Capture the cell that displays the provided text and extract its [X, Y] central coordinate. 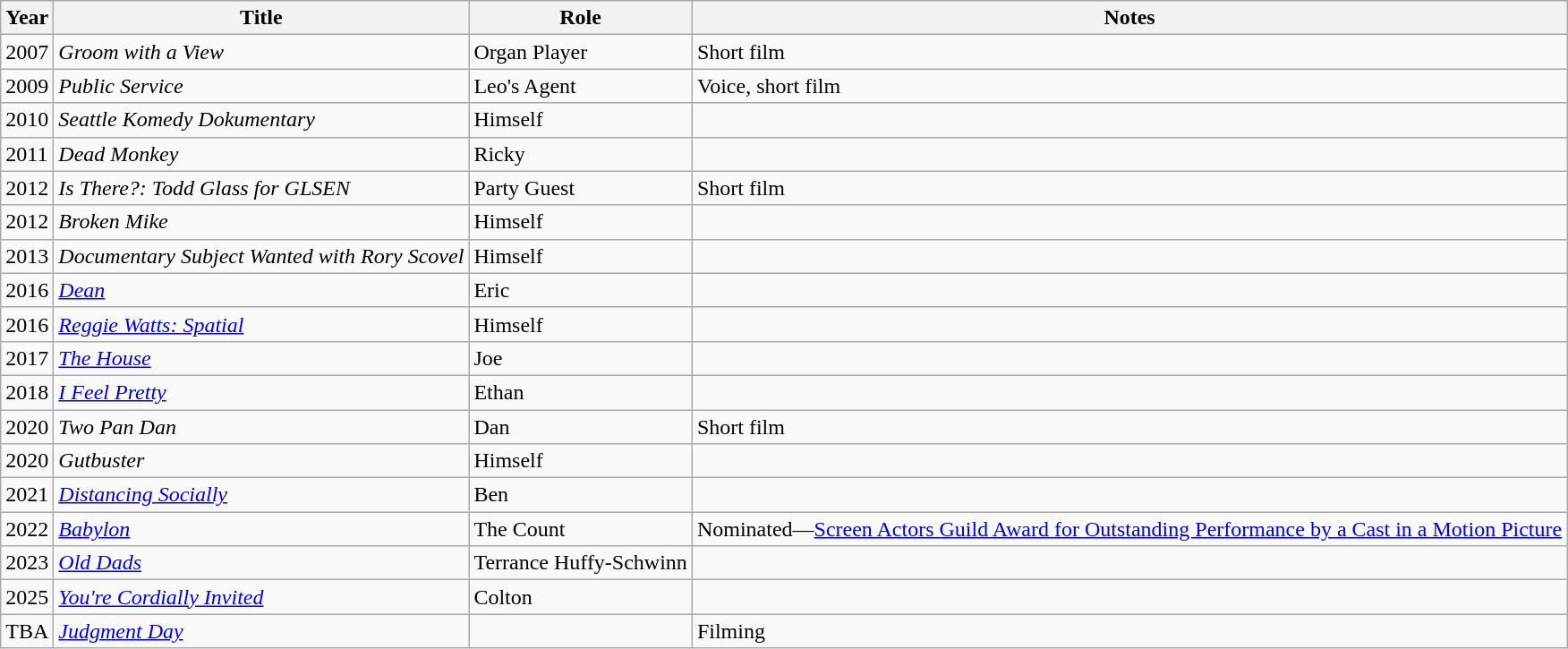
I Feel Pretty [261, 392]
2007 [27, 52]
Leo's Agent [581, 86]
Filming [1129, 631]
The House [261, 358]
Voice, short film [1129, 86]
2009 [27, 86]
Gutbuster [261, 461]
Dan [581, 427]
Is There?: Todd Glass for GLSEN [261, 188]
Ben [581, 495]
Ricky [581, 154]
2025 [27, 597]
Joe [581, 358]
Distancing Socially [261, 495]
2022 [27, 529]
2021 [27, 495]
Broken Mike [261, 222]
Notes [1129, 18]
Dead Monkey [261, 154]
Party Guest [581, 188]
Title [261, 18]
Groom with a View [261, 52]
Documentary Subject Wanted with Rory Scovel [261, 256]
Dean [261, 290]
Organ Player [581, 52]
2023 [27, 563]
The Count [581, 529]
Babylon [261, 529]
Public Service [261, 86]
2010 [27, 120]
2017 [27, 358]
2013 [27, 256]
Terrance Huffy-Schwinn [581, 563]
Nominated—Screen Actors Guild Award for Outstanding Performance by a Cast in a Motion Picture [1129, 529]
Seattle Komedy Dokumentary [261, 120]
2011 [27, 154]
Year [27, 18]
Reggie Watts: Spatial [261, 324]
Two Pan Dan [261, 427]
Colton [581, 597]
Eric [581, 290]
TBA [27, 631]
Ethan [581, 392]
2018 [27, 392]
Old Dads [261, 563]
You're Cordially Invited [261, 597]
Role [581, 18]
Judgment Day [261, 631]
